For the text-containing cell, return its midpoint in (x, y) coordinate format. 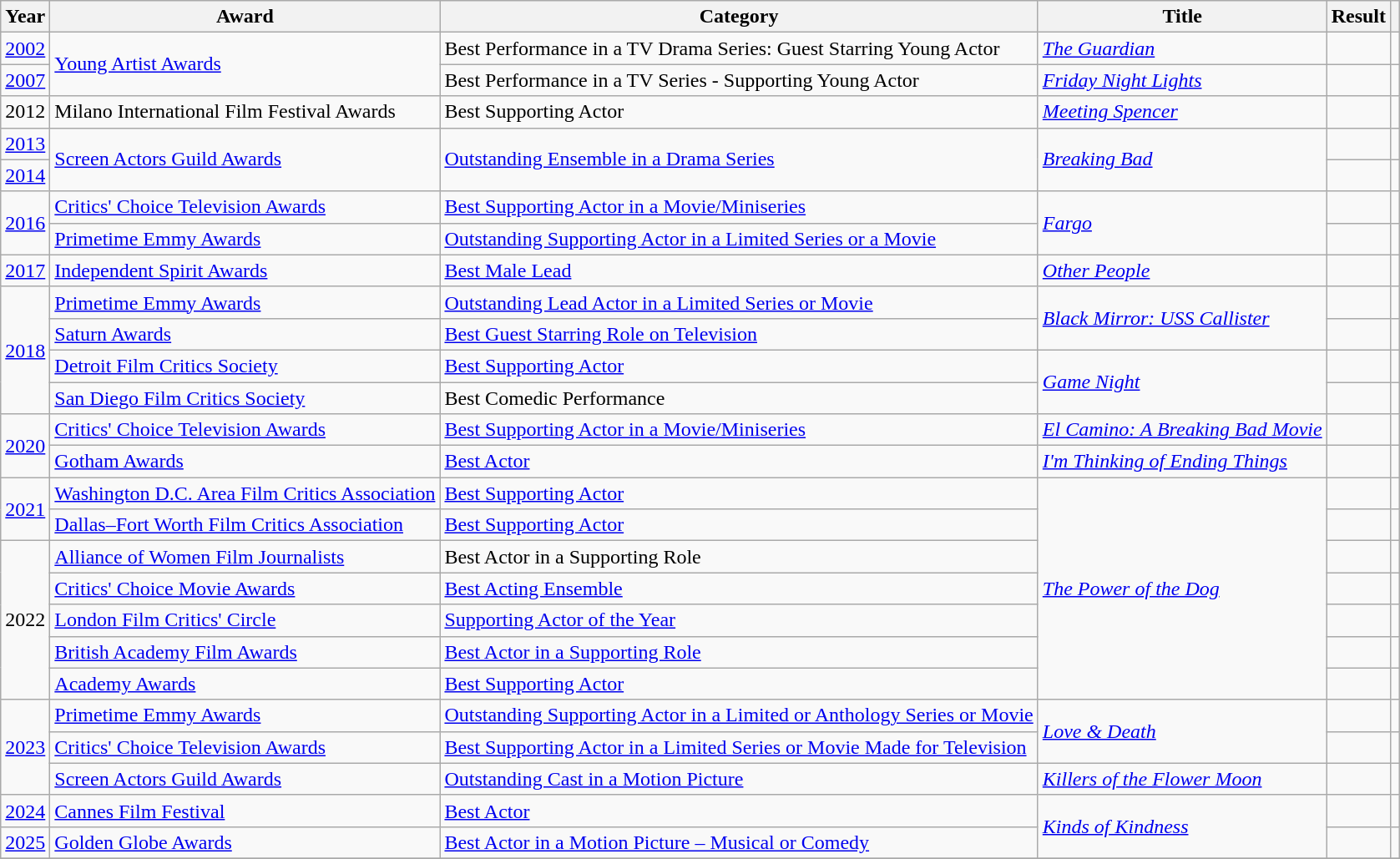
Year (25, 17)
2020 (25, 446)
Best Male Lead (739, 270)
Best Guest Starring Role on Television (739, 334)
Game Night (1182, 381)
Critics' Choice Movie Awards (245, 589)
2024 (25, 811)
Independent Spirit Awards (245, 270)
Fargo (1182, 223)
Award (245, 17)
2025 (25, 842)
I'm Thinking of Ending Things (1182, 462)
The Power of the Dog (1182, 589)
Love & Death (1182, 731)
Friday Night Lights (1182, 80)
London Film Critics' Circle (245, 620)
Golden Globe Awards (245, 842)
British Academy Film Awards (245, 652)
2007 (25, 80)
Alliance of Women Film Journalists (245, 557)
Young Artist Awards (245, 64)
Kinds of Kindness (1182, 826)
Supporting Actor of the Year (739, 620)
Outstanding Cast in a Motion Picture (739, 779)
Best Supporting Actor in a Limited Series or Movie Made for Television (739, 747)
Best Performance in a TV Drama Series: Guest Starring Young Actor (739, 48)
2017 (25, 270)
Cannes Film Festival (245, 811)
2022 (25, 620)
Best Acting Ensemble (739, 589)
Milano International Film Festival Awards (245, 112)
Meeting Spencer (1182, 112)
2014 (25, 175)
Title (1182, 17)
2013 (25, 144)
Outstanding Supporting Actor in a Limited Series or a Movie (739, 239)
Breaking Bad (1182, 159)
2012 (25, 112)
Black Mirror: USS Callister (1182, 318)
Result (1358, 17)
Outstanding Supporting Actor in a Limited or Anthology Series or Movie (739, 715)
Gotham Awards (245, 462)
San Diego Film Critics Society (245, 398)
Best Actor in a Motion Picture – Musical or Comedy (739, 842)
2002 (25, 48)
Other People (1182, 270)
Washington D.C. Area Film Critics Association (245, 493)
The Guardian (1182, 48)
Outstanding Ensemble in a Drama Series (739, 159)
Outstanding Lead Actor in a Limited Series or Movie (739, 302)
El Camino: A Breaking Bad Movie (1182, 430)
Academy Awards (245, 684)
Dallas–Fort Worth Film Critics Association (245, 525)
Best Comedic Performance (739, 398)
Killers of the Flower Moon (1182, 779)
Detroit Film Critics Society (245, 366)
Category (739, 17)
2016 (25, 223)
2023 (25, 747)
2018 (25, 350)
Best Performance in a TV Series - Supporting Young Actor (739, 80)
Saturn Awards (245, 334)
2021 (25, 509)
